Provide the (X, Y) coordinate of the cell's center where the given text is located.  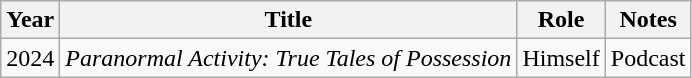
Notes (648, 20)
Podcast (648, 58)
Year (30, 20)
Role (561, 20)
Paranormal Activity: True Tales of Possession (288, 58)
Himself (561, 58)
2024 (30, 58)
Title (288, 20)
